Return the (X, Y) coordinate for the center point of the cell that contains the specified text.  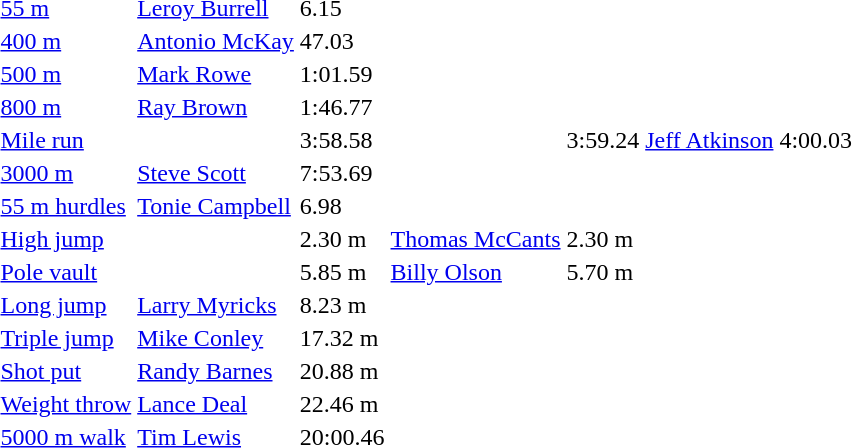
Lance Deal (216, 404)
1:46.77 (342, 107)
Ray Brown (216, 107)
3:58.58 (342, 140)
1:01.59 (342, 74)
20.88 m (342, 371)
Randy Barnes (216, 371)
Billy Olson (476, 272)
47.03 (342, 41)
Mark Rowe (216, 74)
3:59.24 (603, 140)
5.70 m (603, 272)
Steve Scott (216, 173)
7:53.69 (342, 173)
Mike Conley (216, 338)
Larry Myricks (216, 305)
Antonio McKay (216, 41)
17.32 m (342, 338)
8.23 m (342, 305)
Jeff Atkinson (710, 140)
22.46 m (342, 404)
6.98 (342, 206)
5.85 m (342, 272)
Tonie Campbell (216, 206)
Thomas McCants (476, 239)
